Extract the (x, y) coordinate from the center of the cell holding the provided text.  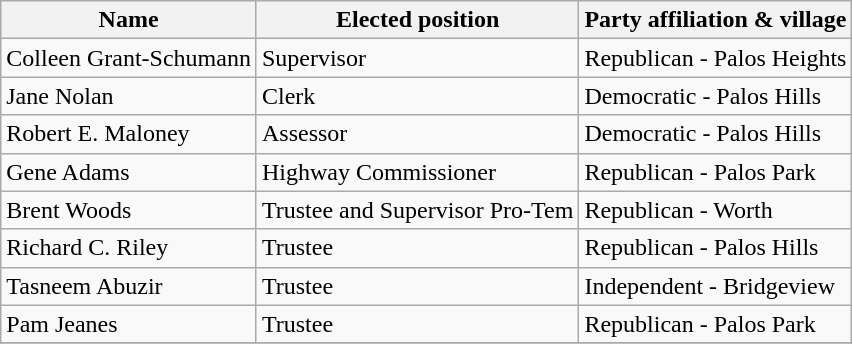
Highway Commissioner (417, 172)
Assessor (417, 134)
Robert E. Maloney (129, 134)
Party affiliation & village (716, 20)
Republican - Worth (716, 210)
Richard C. Riley (129, 248)
Republican - Palos Heights (716, 58)
Clerk (417, 96)
Colleen Grant-Schumann (129, 58)
Jane Nolan (129, 96)
Republican - Palos Hills (716, 248)
Independent - Bridgeview (716, 286)
Brent Woods (129, 210)
Trustee and Supervisor Pro-Tem (417, 210)
Name (129, 20)
Elected position (417, 20)
Supervisor (417, 58)
Pam Jeanes (129, 324)
Gene Adams (129, 172)
Tasneem Abuzir (129, 286)
